From the cell containing the given text, extract its center point as (X, Y) coordinate. 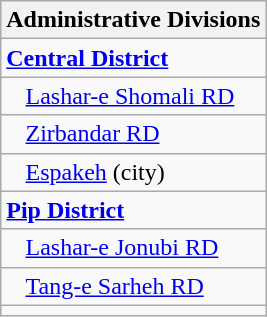
Central District (134, 58)
Espakeh (city) (134, 172)
Pip District (134, 210)
Zirbandar RD (134, 134)
Lashar-e Jonubi RD (134, 248)
Lashar-e Shomali RD (134, 96)
Tang-e Sarheh RD (134, 286)
Administrative Divisions (134, 20)
